Pinpoint the cell where the given text exists, returning its (x, y) midpoint coordinate. 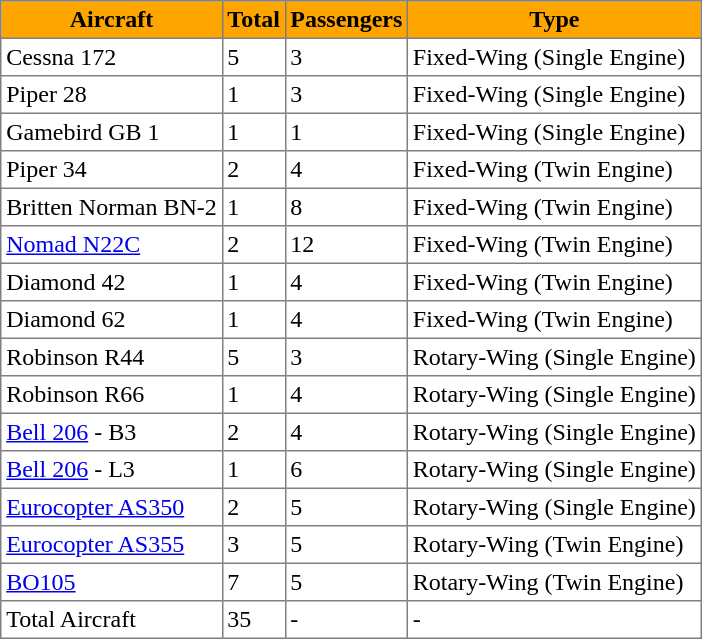
Total (254, 20)
7 (254, 582)
Eurocopter AS350 (112, 507)
6 (346, 470)
Aircraft (112, 20)
Diamond 42 (112, 282)
Type (554, 20)
Robinson R44 (112, 357)
Piper 34 (112, 170)
Cessna 172 (112, 57)
BO105 (112, 582)
Eurocopter AS355 (112, 545)
Piper 28 (112, 95)
Bell 206 - L3 (112, 470)
Diamond 62 (112, 320)
Gamebird GB 1 (112, 132)
35 (254, 620)
Passengers (346, 20)
Total Aircraft (112, 620)
Robinson R66 (112, 395)
Bell 206 - B3 (112, 432)
Nomad N22C (112, 245)
12 (346, 245)
Britten Norman BN-2 (112, 207)
8 (346, 207)
